Identify which cell holds the provided text, then report its [X, Y] central coordinate. 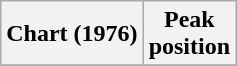
Peakposition [189, 34]
Chart (1976) [72, 34]
